Output the [x, y] coordinate of the center of the cell containing the given text.  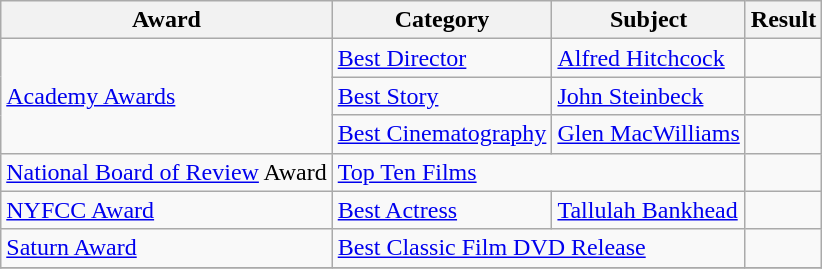
National Board of Review Award [166, 172]
Best Story [442, 96]
Result [783, 20]
NYFCC Award [166, 210]
Alfred Hitchcock [648, 58]
Top Ten Films [538, 172]
John Steinbeck [648, 96]
Tallulah Bankhead [648, 210]
Subject [648, 20]
Saturn Award [166, 248]
Best Director [442, 58]
Best Cinematography [442, 134]
Best Actress [442, 210]
Glen MacWilliams [648, 134]
Category [442, 20]
Best Classic Film DVD Release [538, 248]
Academy Awards [166, 96]
Award [166, 20]
